Return (X, Y) of the center of cell containing provided text 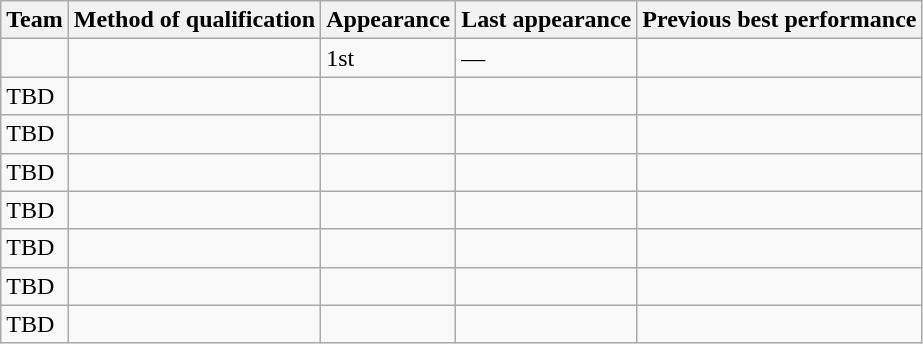
— (546, 58)
Previous best performance (780, 20)
1st (388, 58)
Method of qualification (194, 20)
Team (35, 20)
Last appearance (546, 20)
Appearance (388, 20)
